Return the [x, y] coordinate for the center point of the cell that contains the specified text.  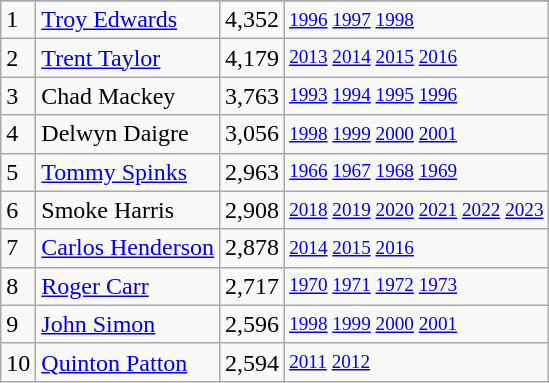
Carlos Henderson [128, 248]
2,908 [252, 210]
3,056 [252, 134]
1970 1971 1972 1973 [417, 286]
2014 2015 2016 [417, 248]
2013 2014 2015 2016 [417, 58]
1 [18, 20]
6 [18, 210]
2,717 [252, 286]
2,596 [252, 324]
5 [18, 172]
7 [18, 248]
8 [18, 286]
4,179 [252, 58]
2,878 [252, 248]
Delwyn Daigre [128, 134]
Chad Mackey [128, 96]
4 [18, 134]
John Simon [128, 324]
3,763 [252, 96]
1993 1994 1995 1996 [417, 96]
9 [18, 324]
1966 1967 1968 1969 [417, 172]
Quinton Patton [128, 362]
2018 2019 2020 2021 2022 2023 [417, 210]
2 [18, 58]
2011 2012 [417, 362]
3 [18, 96]
Tommy Spinks [128, 172]
10 [18, 362]
Troy Edwards [128, 20]
2,594 [252, 362]
Roger Carr [128, 286]
Trent Taylor [128, 58]
2,963 [252, 172]
Smoke Harris [128, 210]
1996 1997 1998 [417, 20]
4,352 [252, 20]
